Find where the given text appears and provide that cell's center as [x, y] coordinate. 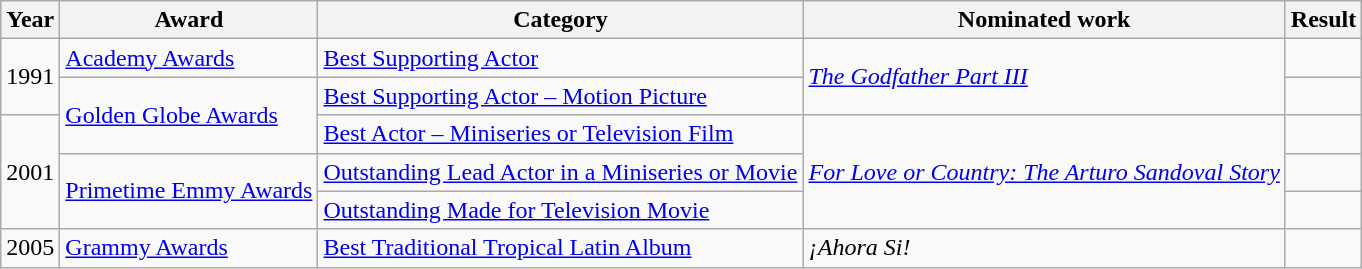
Primetime Emmy Awards [189, 191]
Best Traditional Tropical Latin Album [560, 248]
Academy Awards [189, 58]
Best Supporting Actor [560, 58]
¡Ahora Si! [1044, 248]
Outstanding Made for Television Movie [560, 210]
Grammy Awards [189, 248]
2001 [30, 172]
Best Supporting Actor – Motion Picture [560, 96]
Golden Globe Awards [189, 115]
Award [189, 20]
2005 [30, 248]
Nominated work [1044, 20]
Year [30, 20]
Category [560, 20]
Best Actor – Miniseries or Television Film [560, 134]
1991 [30, 77]
For Love or Country: The Arturo Sandoval Story [1044, 172]
The Godfather Part III [1044, 77]
Outstanding Lead Actor in a Miniseries or Movie [560, 172]
Result [1323, 20]
